Return the (X, Y) coordinate for the center point of the cell that contains the specified text.  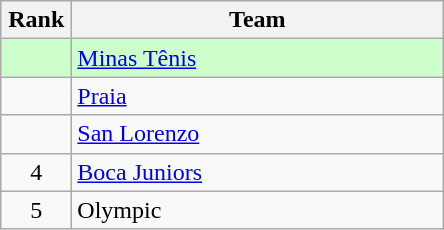
Minas Tênis (258, 58)
Team (258, 20)
Boca Juniors (258, 172)
5 (36, 210)
San Lorenzo (258, 134)
Olympic (258, 210)
4 (36, 172)
Rank (36, 20)
Praia (258, 96)
